Search for the cell housing the specified text and yield its [x, y] center coordinate. 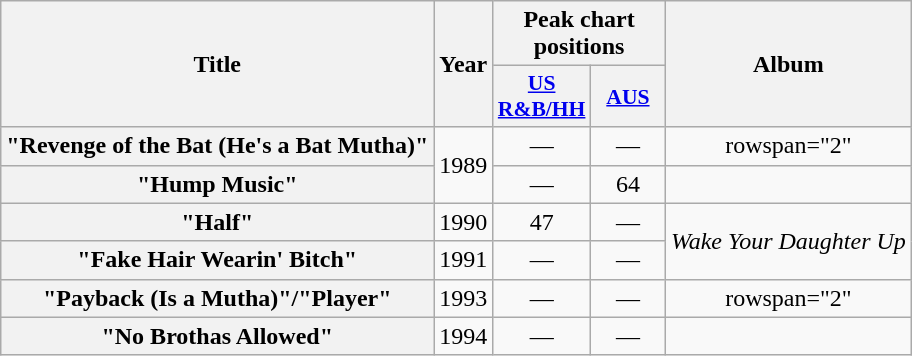
1990 [464, 222]
Album [788, 64]
1993 [464, 298]
"No Brothas Allowed" [218, 336]
USR&B/HH [542, 96]
Wake Your Daughter Up [788, 241]
1989 [464, 165]
64 [628, 184]
Year [464, 64]
1991 [464, 260]
"Hump Music" [218, 184]
Title [218, 64]
"Revenge of the Bat (He's a Bat Mutha)" [218, 146]
"Half" [218, 222]
47 [542, 222]
"Fake Hair Wearin' Bitch" [218, 260]
AUS [628, 96]
Peak chart positions [580, 34]
1994 [464, 336]
"Payback (Is a Mutha)"/"Player" [218, 298]
